Determine the (X, Y) coordinate at the center of the cell enclosing the given text.  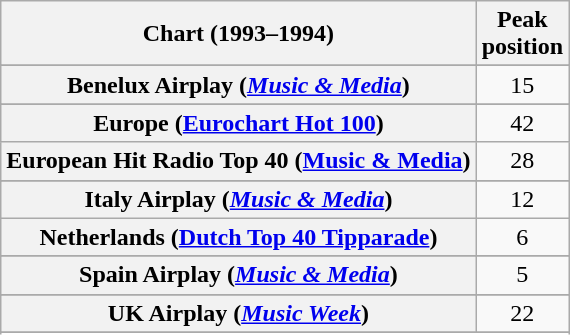
15 (522, 85)
22 (522, 313)
5 (522, 275)
42 (522, 123)
European Hit Radio Top 40 (Music & Media) (238, 161)
Italy Airplay (Music & Media) (238, 199)
12 (522, 199)
Chart (1993–1994) (238, 34)
UK Airplay (Music Week) (238, 313)
Benelux Airplay (Music & Media) (238, 85)
28 (522, 161)
6 (522, 237)
Europe (Eurochart Hot 100) (238, 123)
Netherlands (Dutch Top 40 Tipparade) (238, 237)
Spain Airplay (Music & Media) (238, 275)
Peakposition (522, 34)
